Return [x, y] of the center of cell containing provided text 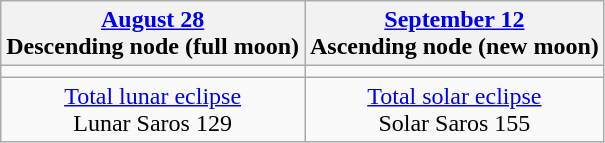
September 12Ascending node (new moon) [454, 34]
Total lunar eclipseLunar Saros 129 [153, 110]
August 28Descending node (full moon) [153, 34]
Total solar eclipseSolar Saros 155 [454, 110]
